Determine the [X, Y] coordinate at the center of the cell enclosing the given text.  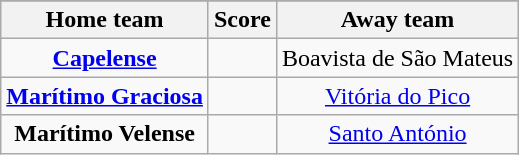
Santo António [397, 134]
Home team [105, 20]
Marítimo Graciosa [105, 96]
Away team [397, 20]
Vitória do Pico [397, 96]
Score [242, 20]
Boavista de São Mateus [397, 58]
Marítimo Velense [105, 134]
Capelense [105, 58]
